Return the [x, y] coordinate for the center point of the cell that contains the specified text.  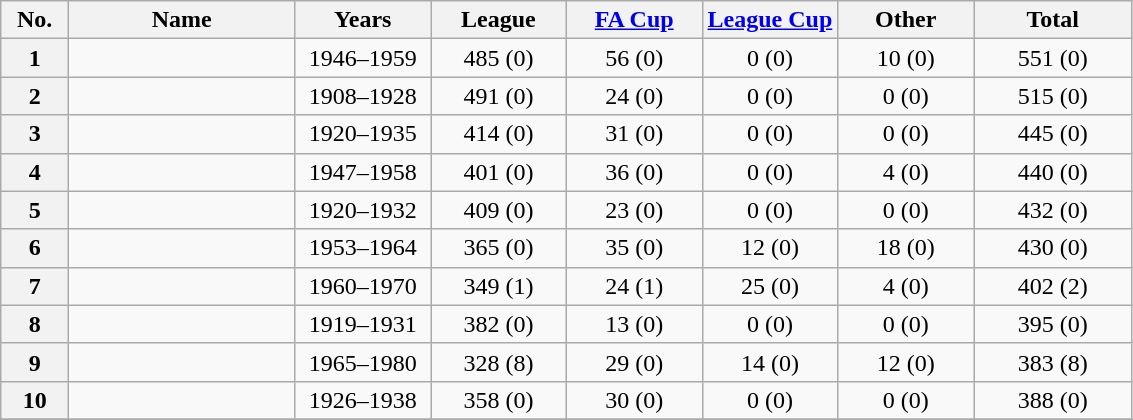
430 (0) [1053, 248]
14 (0) [770, 362]
1953–1964 [363, 248]
3 [35, 134]
1947–1958 [363, 172]
365 (0) [499, 248]
388 (0) [1053, 400]
League [499, 20]
349 (1) [499, 286]
409 (0) [499, 210]
485 (0) [499, 58]
No. [35, 20]
328 (8) [499, 362]
29 (0) [634, 362]
5 [35, 210]
24 (1) [634, 286]
Name [182, 20]
402 (2) [1053, 286]
25 (0) [770, 286]
445 (0) [1053, 134]
491 (0) [499, 96]
10 [35, 400]
1960–1970 [363, 286]
31 (0) [634, 134]
382 (0) [499, 324]
1946–1959 [363, 58]
7 [35, 286]
Other [906, 20]
8 [35, 324]
1920–1932 [363, 210]
13 (0) [634, 324]
24 (0) [634, 96]
League Cup [770, 20]
Years [363, 20]
36 (0) [634, 172]
23 (0) [634, 210]
1926–1938 [363, 400]
56 (0) [634, 58]
1 [35, 58]
4 [35, 172]
18 (0) [906, 248]
10 (0) [906, 58]
35 (0) [634, 248]
440 (0) [1053, 172]
2 [35, 96]
6 [35, 248]
1908–1928 [363, 96]
515 (0) [1053, 96]
30 (0) [634, 400]
395 (0) [1053, 324]
358 (0) [499, 400]
1919–1931 [363, 324]
FA Cup [634, 20]
401 (0) [499, 172]
9 [35, 362]
551 (0) [1053, 58]
432 (0) [1053, 210]
1965–1980 [363, 362]
1920–1935 [363, 134]
383 (8) [1053, 362]
414 (0) [499, 134]
Total [1053, 20]
